From the cell containing the given text, extract its center point as (X, Y) coordinate. 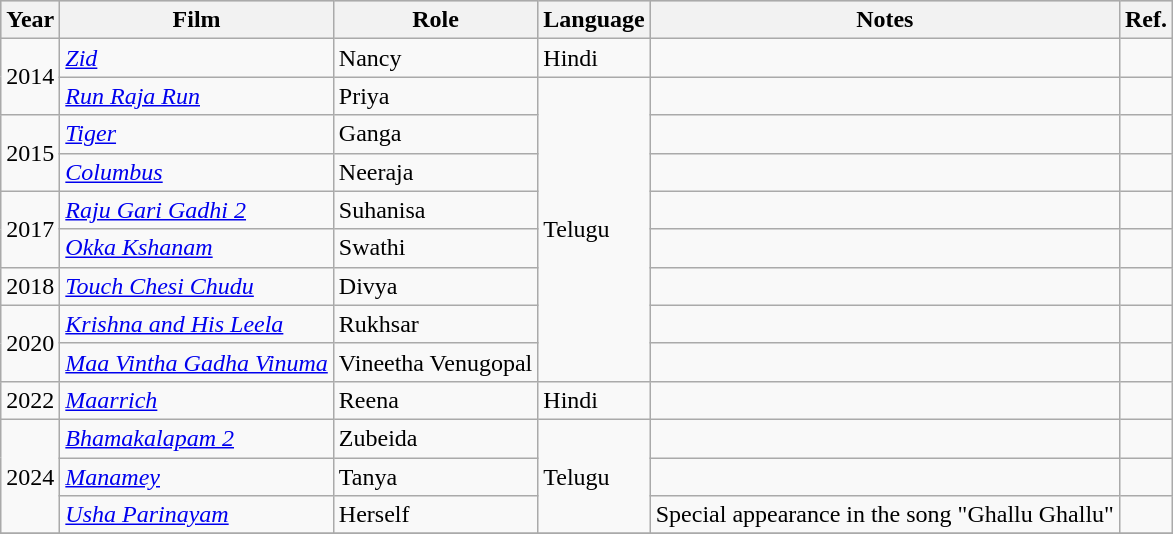
Ref. (1146, 20)
Krishna and His Leela (196, 324)
Zubeida (435, 438)
Vineetha Venugopal (435, 362)
Bhamakalapam 2 (196, 438)
Maarrich (196, 400)
Touch Chesi Chudu (196, 286)
Manamey (196, 477)
Neeraja (435, 172)
2014 (30, 77)
Usha Parinayam (196, 515)
Herself (435, 515)
Divya (435, 286)
Zid (196, 58)
Special appearance in the song "Ghallu Ghallu" (884, 515)
Tanya (435, 477)
Suhanisa (435, 210)
Ganga (435, 134)
Film (196, 20)
2017 (30, 229)
2015 (30, 153)
Tiger (196, 134)
Notes (884, 20)
2022 (30, 400)
Maa Vintha Gadha Vinuma (196, 362)
2018 (30, 286)
Raju Gari Gadhi 2 (196, 210)
Nancy (435, 58)
Okka Kshanam (196, 248)
Columbus (196, 172)
Swathi (435, 248)
Role (435, 20)
Reena (435, 400)
Rukhsar (435, 324)
Language (594, 20)
Run Raja Run (196, 96)
2020 (30, 343)
Year (30, 20)
Priya (435, 96)
2024 (30, 476)
